Determine the (x, y) coordinate at the center of the cell enclosing the given text.  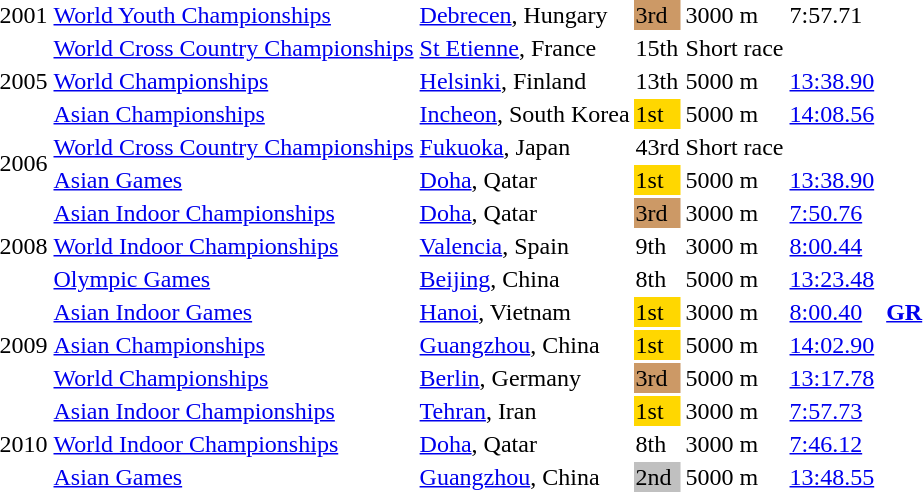
7:50.76 (832, 213)
13:48.55 (832, 477)
8:00.40 (832, 312)
Helsinki, Finland (524, 81)
Hanoi, Vietnam (524, 312)
13th (658, 81)
7:46.12 (832, 444)
15th (658, 48)
9th (658, 246)
14:02.90 (832, 345)
Valencia, Spain (524, 246)
Fukuoka, Japan (524, 147)
43rd (658, 147)
Olympic Games (234, 279)
Berlin, Germany (524, 378)
7:57.71 (832, 15)
World Youth Championships (234, 15)
13:17.78 (832, 378)
Incheon, South Korea (524, 114)
Asian Indoor Games (234, 312)
2nd (658, 477)
14:08.56 (832, 114)
7:57.73 (832, 411)
Tehran, Iran (524, 411)
Debrecen, Hungary (524, 15)
13:23.48 (832, 279)
St Etienne, France (524, 48)
Beijing, China (524, 279)
8:00.44 (832, 246)
